Scan for the cell matching the given text and deliver its [x, y] coordinate at center. 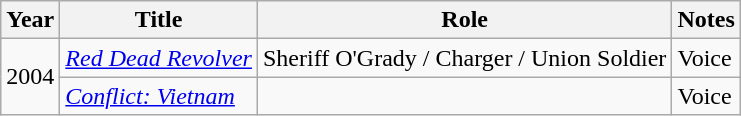
Title [159, 20]
Notes [706, 20]
Year [30, 20]
Role [464, 20]
Sheriff O'Grady / Charger / Union Soldier [464, 58]
2004 [30, 77]
Red Dead Revolver [159, 58]
Conflict: Vietnam [159, 96]
